Provide the (x, y) coordinate of the cell's center where the given text is located.  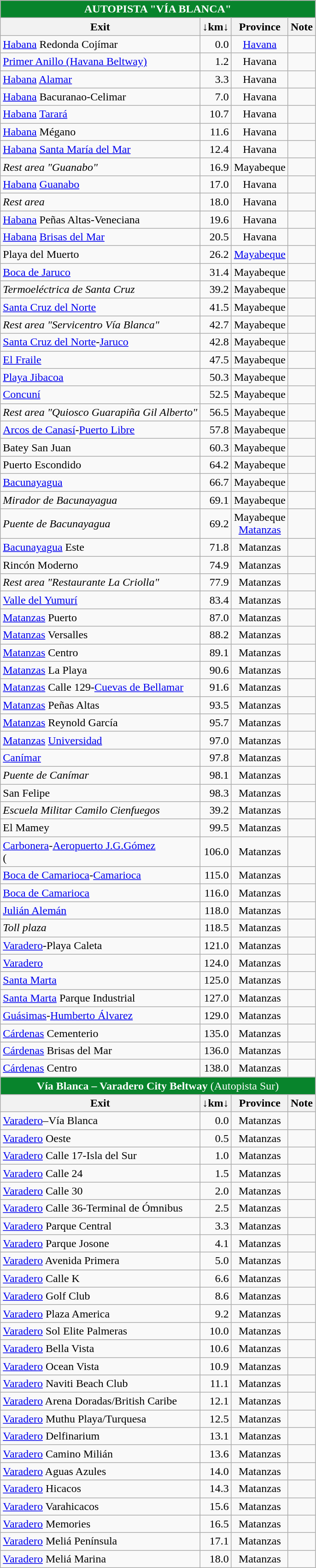
Varadero Memories (100, 1524)
10.9 (216, 1366)
Concuní (100, 395)
Habana Brisas del Mar (100, 237)
Julián Alemán (100, 910)
Habana Peñas Altas-Veneciana (100, 220)
Varadero-Playa Caleta (100, 945)
129.0 (216, 1015)
Varadero Oeste (100, 1138)
Habana Bacuranao-Celimar (100, 97)
Varadero–Vía Blanca (100, 1121)
116.0 (216, 893)
Escuela Militar Camilo Cienfuegos (100, 810)
89.1 (216, 653)
14.3 (216, 1489)
13.6 (216, 1454)
26.2 (216, 255)
17.1 (216, 1541)
Habana Guanabo (100, 184)
Batey San Juan (100, 447)
2.0 (216, 1191)
10.0 (216, 1331)
Cárdenas Centro (100, 1068)
El Fraile (100, 360)
Toll plaza (100, 928)
93.5 (216, 705)
Varadero Calle 36-Terminal de Ómnibus (100, 1208)
13.1 (216, 1436)
74.9 (216, 565)
8.6 (216, 1296)
Playa del Muerto (100, 255)
Arcos de Canasí-Puerto Libre (100, 430)
Rest area (100, 202)
66.7 (216, 482)
Santa Cruz del Norte-Jaruco (100, 342)
50.3 (216, 377)
121.0 (216, 945)
57.8 (216, 430)
97.0 (216, 740)
Varadero Varahicacos (100, 1506)
Varadero Parque Josone (100, 1243)
Bacunayagua Este (100, 548)
9.2 (216, 1313)
5.0 (216, 1261)
Varadero Plaza America (100, 1313)
Valle del Yumurí (100, 600)
64.2 (216, 465)
10.7 (216, 114)
Vía Blanca – Varadero City Beltway (Autopista Sur) (158, 1085)
99.5 (216, 828)
Varadero Golf Club (100, 1296)
97.8 (216, 758)
Varadero Calle 30 (100, 1191)
AUTOPISTA "VÍA BLANCA" (158, 9)
Puerto Escondido (100, 465)
1.2 (216, 62)
Varadero Meliá Marina (100, 1559)
El Mamey (100, 828)
10.6 (216, 1348)
12.1 (216, 1401)
Matanzas Versalles (100, 635)
Cárdenas Cementerio (100, 1033)
Varadero Aguas Azules (100, 1471)
7.0 (216, 97)
11.6 (216, 132)
118.5 (216, 928)
42.8 (216, 342)
Varadero Parque Central (100, 1226)
1.5 (216, 1173)
Rest area "Restaurante La Criolla" (100, 583)
MayabequeMatanzas (260, 524)
Matanzas Universidad (100, 740)
0.5 (216, 1138)
136.0 (216, 1050)
Matanzas La Playa (100, 670)
Varadero Calle 24 (100, 1173)
Varadero Muthu Playa/Turquesa (100, 1419)
60.3 (216, 447)
115.0 (216, 875)
118.0 (216, 910)
Matanzas Reynold García (100, 723)
135.0 (216, 1033)
17.0 (216, 184)
52.5 (216, 395)
71.8 (216, 548)
Bacunayagua (100, 482)
Boca de Camarioca-Camarioca (100, 875)
Varadero Sol Elite Palmeras (100, 1331)
12.4 (216, 149)
16.5 (216, 1524)
91.6 (216, 688)
1.0 (216, 1156)
Varadero Hicacos (100, 1489)
Santa Marta (100, 980)
Cárdenas Brisas del Mar (100, 1050)
Rest area "Guanabo" (100, 167)
Matanzas Peñas Altas (100, 705)
106.0 (216, 852)
Boca de Camarioca (100, 893)
Rest area "Quiosco Guarapiña Gil Alberto" (100, 412)
Varadero Ocean Vista (100, 1366)
Varadero Arena Doradas/British Caribe (100, 1401)
11.1 (216, 1384)
San Felipe (100, 793)
15.6 (216, 1506)
Habana Redonda Cojímar (100, 44)
77.9 (216, 583)
95.7 (216, 723)
Puente de Bacunayagua (100, 524)
69.1 (216, 500)
Carbonera-Aeropuerto J.G.Gómez( (100, 852)
Varadero Meliá Península (100, 1541)
Varadero Calle K (100, 1278)
Matanzas Centro (100, 653)
2.5 (216, 1208)
Varadero Camino Milián (100, 1454)
98.3 (216, 793)
6.6 (216, 1278)
Rincón Moderno (100, 565)
47.5 (216, 360)
Varadero Naviti Beach Club (100, 1384)
Canímar (100, 758)
138.0 (216, 1068)
127.0 (216, 998)
Santa Cruz del Norte (100, 307)
90.6 (216, 670)
Varadero Avenida Primera (100, 1261)
Varadero Delfinarium (100, 1436)
19.6 (216, 220)
Termoeléctrica de Santa Cruz (100, 290)
12.5 (216, 1419)
Habana Santa María del Mar (100, 149)
Varadero Bella Vista (100, 1348)
Primer Anillo (Havana Beltway) (100, 62)
Matanzas Puerto (100, 618)
87.0 (216, 618)
14.0 (216, 1471)
31.4 (216, 272)
Puente de Canímar (100, 775)
88.2 (216, 635)
Rest area "Servicentro Vía Blanca" (100, 325)
Varadero (100, 963)
Guásimas-Humberto Álvarez (100, 1015)
69.2 (216, 524)
Mirador de Bacunayagua (100, 500)
Varadero Calle 17-Isla del Sur (100, 1156)
4.1 (216, 1243)
20.5 (216, 237)
Boca de Jaruco (100, 272)
Habana Alamar (100, 79)
Habana Tarará (100, 114)
Santa Marta Parque Industrial (100, 998)
Habana Mégano (100, 132)
83.4 (216, 600)
Playa Jibacoa (100, 377)
124.0 (216, 963)
125.0 (216, 980)
42.7 (216, 325)
41.5 (216, 307)
56.5 (216, 412)
98.1 (216, 775)
16.9 (216, 167)
Matanzas Calle 129-Cuevas de Bellamar (100, 688)
